Extract the (x, y) coordinate from the center of the cell holding the provided text.  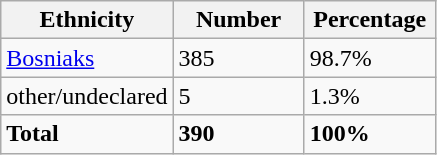
Bosniaks (87, 58)
385 (238, 58)
Number (238, 20)
5 (238, 96)
98.7% (370, 58)
Percentage (370, 20)
Total (87, 134)
other/undeclared (87, 96)
Ethnicity (87, 20)
100% (370, 134)
1.3% (370, 96)
390 (238, 134)
